Locate the cell with the specified text and output its (X, Y) center coordinate. 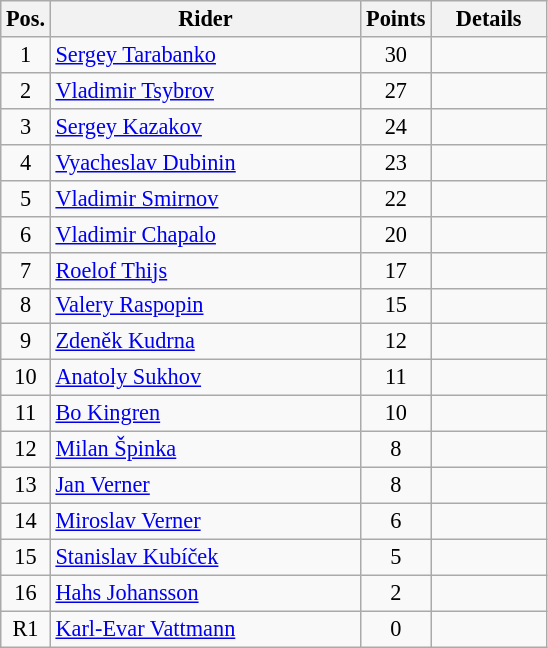
Points (396, 19)
13 (26, 485)
3 (26, 126)
Pos. (26, 19)
Zdeněk Kudrna (205, 342)
Valery Raspopin (205, 306)
24 (396, 126)
Details (488, 19)
Sergey Tarabanko (205, 55)
Rider (205, 19)
Miroslav Verner (205, 521)
Anatoly Sukhov (205, 378)
14 (26, 521)
Roelof Thijs (205, 270)
Bo Kingren (205, 414)
Hahs Johansson (205, 593)
1 (26, 55)
0 (396, 629)
Karl-Evar Vattmann (205, 629)
Milan Špinka (205, 450)
Vyacheslav Dubinin (205, 162)
9 (26, 342)
Sergey Kazakov (205, 126)
Vladimir Tsybrov (205, 90)
23 (396, 162)
22 (396, 198)
Vladimir Chapalo (205, 234)
Jan Verner (205, 485)
4 (26, 162)
27 (396, 90)
7 (26, 270)
20 (396, 234)
17 (396, 270)
Stanislav Kubíček (205, 557)
Vladimir Smirnov (205, 198)
R1 (26, 629)
30 (396, 55)
16 (26, 593)
